Pinpoint the cell where the given text exists, returning its (x, y) midpoint coordinate. 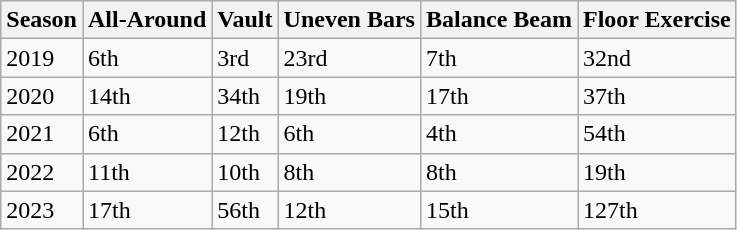
2022 (42, 172)
32nd (658, 58)
54th (658, 134)
Balance Beam (498, 20)
23rd (349, 58)
2019 (42, 58)
37th (658, 96)
2021 (42, 134)
34th (245, 96)
2023 (42, 210)
All-Around (146, 20)
Season (42, 20)
4th (498, 134)
14th (146, 96)
7th (498, 58)
Vault (245, 20)
Floor Exercise (658, 20)
127th (658, 210)
Uneven Bars (349, 20)
56th (245, 210)
10th (245, 172)
3rd (245, 58)
15th (498, 210)
11th (146, 172)
2020 (42, 96)
